From the cell containing the given text, extract its center point as (X, Y) coordinate. 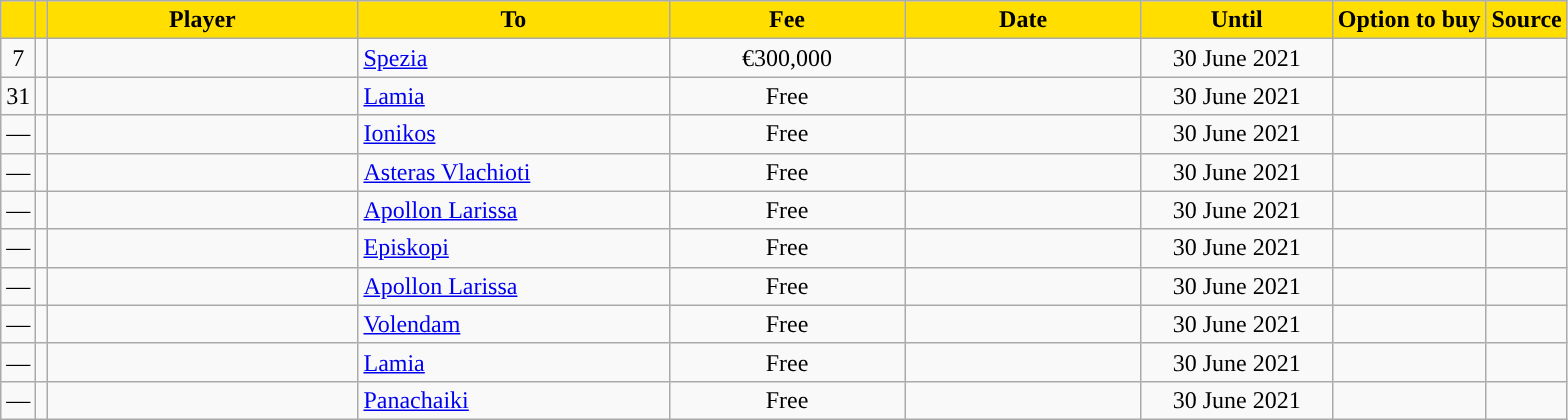
To (514, 20)
31 (18, 96)
Panachaiki (514, 400)
Player (202, 20)
Fee (787, 20)
7 (18, 58)
Asteras Vlachioti (514, 172)
Ionikos (514, 134)
Option to buy (1409, 20)
Spezia (514, 58)
Date (1023, 20)
Until (1236, 20)
Episkopi (514, 248)
Volendam (514, 324)
Source (1526, 20)
€300,000 (787, 58)
